From the cell containing the given text, extract its center point as [x, y] coordinate. 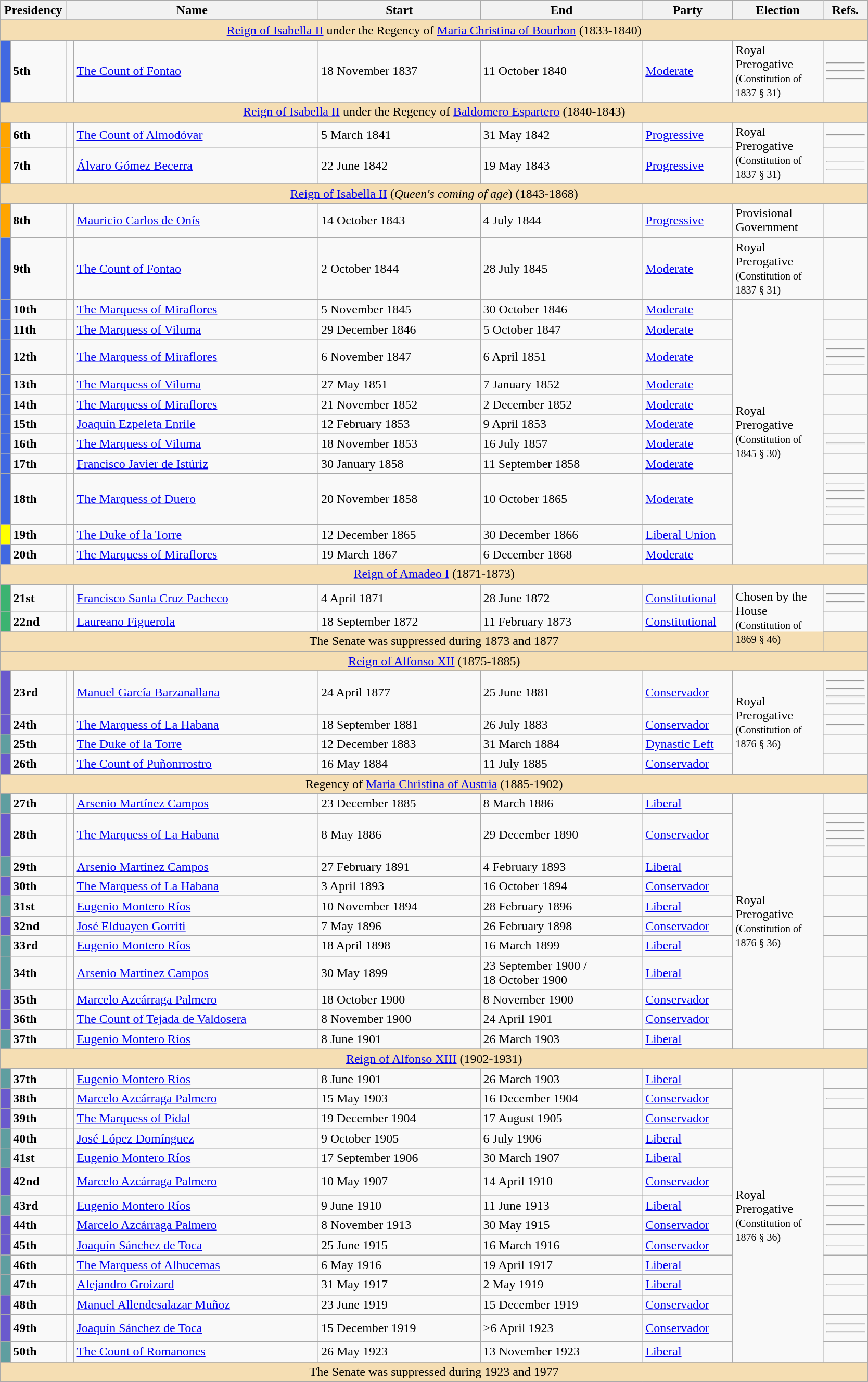
4 July 1844 [561, 221]
Name [193, 10]
16th [39, 444]
11 July 1885 [561, 764]
49th [39, 1328]
15 May 1903 [399, 1098]
Laureano Figuerola [196, 622]
19 March 1867 [399, 554]
31 May 1917 [399, 1285]
18 October 1900 [399, 999]
22nd [39, 622]
17th [39, 464]
24 April 1901 [561, 1019]
Francisco Santa Cruz Pacheco [196, 598]
11 September 1858 [561, 464]
8 March 1886 [561, 804]
6 April 1851 [561, 357]
Alejandro Groizard [196, 1285]
Manuel García Barzanallana [196, 692]
12 December 1883 [399, 744]
9th [39, 269]
46th [39, 1265]
6 December 1868 [561, 554]
9 October 1905 [399, 1138]
16 May 1884 [399, 764]
33rd [39, 946]
12 December 1865 [399, 535]
35th [39, 999]
10 May 1907 [399, 1182]
28th [39, 835]
Manuel Allendesalazar Muñoz [196, 1304]
8 May 1886 [399, 835]
28 June 1872 [561, 598]
30th [39, 886]
14th [39, 404]
Reign of Isabella II under the Regency of Maria Christina of Bourbon (1833-1840) [434, 30]
Reign of Amadeo I (1871-1873) [434, 574]
23 September 1900 /18 October 1900 [561, 972]
28 February 1896 [561, 906]
17 August 1905 [561, 1118]
21 November 1852 [399, 404]
13th [39, 384]
Election [777, 10]
10 October 1865 [561, 499]
19th [39, 535]
The Marquess of Alhucemas [196, 1265]
Dynastic Left [688, 744]
20 November 1858 [399, 499]
25 June 1881 [561, 692]
18 November 1853 [399, 444]
12 February 1853 [399, 424]
31st [39, 906]
30 May 1915 [561, 1225]
40th [39, 1138]
Start [399, 10]
23 December 1885 [399, 804]
36th [39, 1019]
29 December 1846 [399, 329]
The Count of Almodóvar [196, 135]
45th [39, 1245]
Reign of Isabella II (Queen's coming of age) (1843-1868) [434, 194]
30 January 1858 [399, 464]
10th [39, 309]
11 October 1840 [561, 71]
11th [39, 329]
The Senate was suppressed during 1923 and 1977 [434, 1372]
Regency of Maria Christina of Austria (1885-1902) [434, 783]
5 October 1847 [561, 329]
5 March 1841 [399, 135]
The Count of Puñonrrostro [196, 764]
25 June 1915 [399, 1245]
24th [39, 724]
30 December 1866 [561, 535]
26 February 1898 [561, 926]
5th [39, 71]
32nd [39, 926]
16 March 1899 [561, 946]
Reign of Alfonso XIII (1902-1931) [434, 1059]
Provisional Government [777, 221]
14 April 1910 [561, 1182]
11 February 1873 [561, 622]
19 May 1843 [561, 166]
27 May 1851 [399, 384]
12th [39, 357]
7th [39, 166]
The Senate was suppressed during 1873 and 1877 [434, 641]
Liberal Union [688, 535]
2 December 1852 [561, 404]
26 July 1883 [561, 724]
23 June 1919 [399, 1304]
18th [39, 499]
38th [39, 1098]
29 December 1890 [561, 835]
42nd [39, 1182]
The Count of Tejada de Valdosera [196, 1019]
25th [39, 744]
16 October 1894 [561, 886]
43rd [39, 1206]
End [561, 10]
47th [39, 1285]
4 April 1871 [399, 598]
Álvaro Gómez Becerra [196, 166]
19 December 1904 [399, 1118]
28 July 1845 [561, 269]
3 April 1893 [399, 886]
30 March 1907 [561, 1158]
7 May 1896 [399, 926]
18 April 1898 [399, 946]
8 November 1913 [399, 1225]
Mauricio Carlos de Onís [196, 221]
23rd [39, 692]
Chosen by the House (Constitution of 1869 § 46) [777, 617]
24 April 1877 [399, 692]
22 June 1842 [399, 166]
16 March 1916 [561, 1245]
Presidency [33, 10]
Reign of Alfonso XII (1875-1885) [434, 661]
The Marquess of Pidal [196, 1118]
The Count of Romanones [196, 1352]
26 May 1923 [399, 1352]
José Elduayen Gorriti [196, 926]
2 May 1919 [561, 1285]
16 December 1904 [561, 1098]
6 November 1847 [399, 357]
15th [39, 424]
19 April 1917 [561, 1265]
7 January 1852 [561, 384]
31 March 1884 [561, 744]
Francisco Javier de Istúriz [196, 464]
48th [39, 1304]
14 October 1843 [399, 221]
18 November 1837 [399, 71]
6 July 1906 [561, 1138]
34th [39, 972]
Reign of Isabella II under the Regency of Baldomero Espartero (1840-1843) [434, 112]
Royal Prerogative (Constitution of 1845 § 30) [777, 432]
8th [39, 221]
16 July 1857 [561, 444]
39th [39, 1118]
30 October 1846 [561, 309]
20th [39, 554]
2 October 1844 [399, 269]
Party [688, 10]
9 April 1853 [561, 424]
9 June 1910 [399, 1206]
18 September 1872 [399, 622]
44th [39, 1225]
Joaquín Ezpeleta Enrile [196, 424]
17 September 1906 [399, 1158]
41st [39, 1158]
5 November 1845 [399, 309]
26th [39, 764]
27 February 1891 [399, 867]
29th [39, 867]
50th [39, 1352]
30 May 1899 [399, 972]
>6 April 1923 [561, 1328]
27th [39, 804]
6th [39, 135]
10 November 1894 [399, 906]
4 February 1893 [561, 867]
13 November 1923 [561, 1352]
21st [39, 598]
Refs. [845, 10]
18 September 1881 [399, 724]
11 June 1913 [561, 1206]
The Marquess of Duero [196, 499]
6 May 1916 [399, 1265]
31 May 1842 [561, 135]
José López Domínguez [196, 1138]
